Return the (x, y) coordinate for the center point of the cell that contains the specified text.  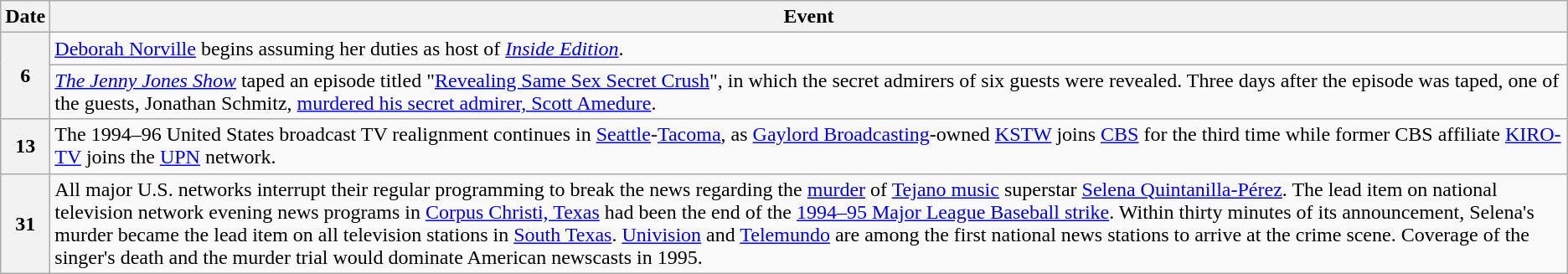
31 (25, 223)
Deborah Norville begins assuming her duties as host of Inside Edition. (809, 49)
Date (25, 17)
Event (809, 17)
13 (25, 146)
6 (25, 75)
